Find where the given text appears and provide that cell's center as (X, Y) coordinate. 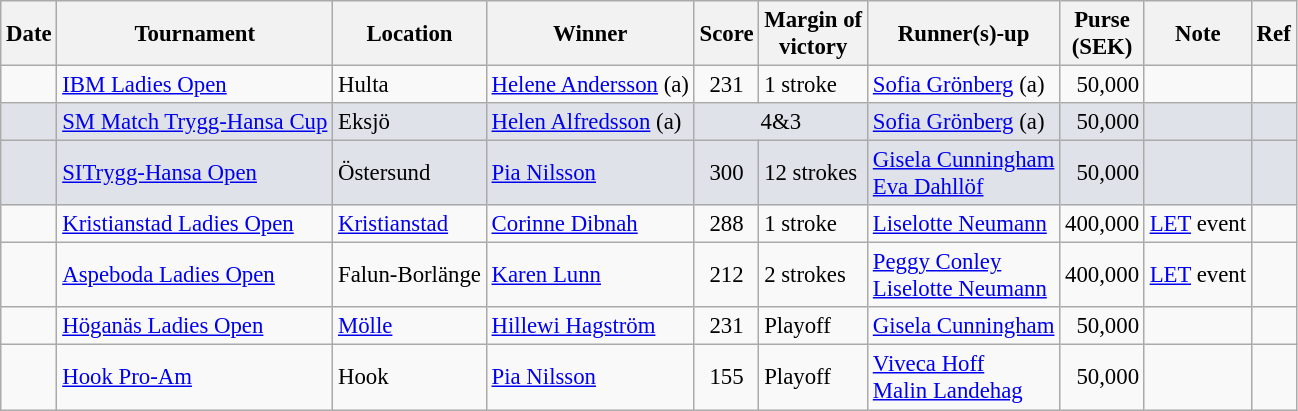
IBM Ladies Open (195, 85)
Note (1198, 34)
2 strokes (814, 276)
Falun-Borlänge (410, 276)
Karen Lunn (590, 276)
212 (726, 276)
Corinne Dibnah (590, 224)
Östersund (410, 174)
Helene Andersson (a) (590, 85)
Margin ofvictory (814, 34)
Winner (590, 34)
Viveca Hoff Malin Landehag (964, 378)
Eksjö (410, 122)
Kristianstad (410, 224)
12 strokes (814, 174)
4&3 (780, 122)
Location (410, 34)
SITrygg-Hansa Open (195, 174)
Mölle (410, 327)
Purse(SEK) (1102, 34)
Gisela Cunningham Eva Dahllöf (964, 174)
Kristianstad Ladies Open (195, 224)
300 (726, 174)
Date (29, 34)
Höganäs Ladies Open (195, 327)
Hulta (410, 85)
288 (726, 224)
Tournament (195, 34)
155 (726, 378)
Score (726, 34)
Runner(s)-up (964, 34)
Hook (410, 378)
Peggy Conley Liselotte Neumann (964, 276)
Gisela Cunningham (964, 327)
Liselotte Neumann (964, 224)
Helen Alfredsson (a) (590, 122)
Hook Pro-Am (195, 378)
Aspeboda Ladies Open (195, 276)
SM Match Trygg-Hansa Cup (195, 122)
Ref (1274, 34)
Hillewi Hagström (590, 327)
